Pinpoint the cell where the given text exists, returning its [x, y] midpoint coordinate. 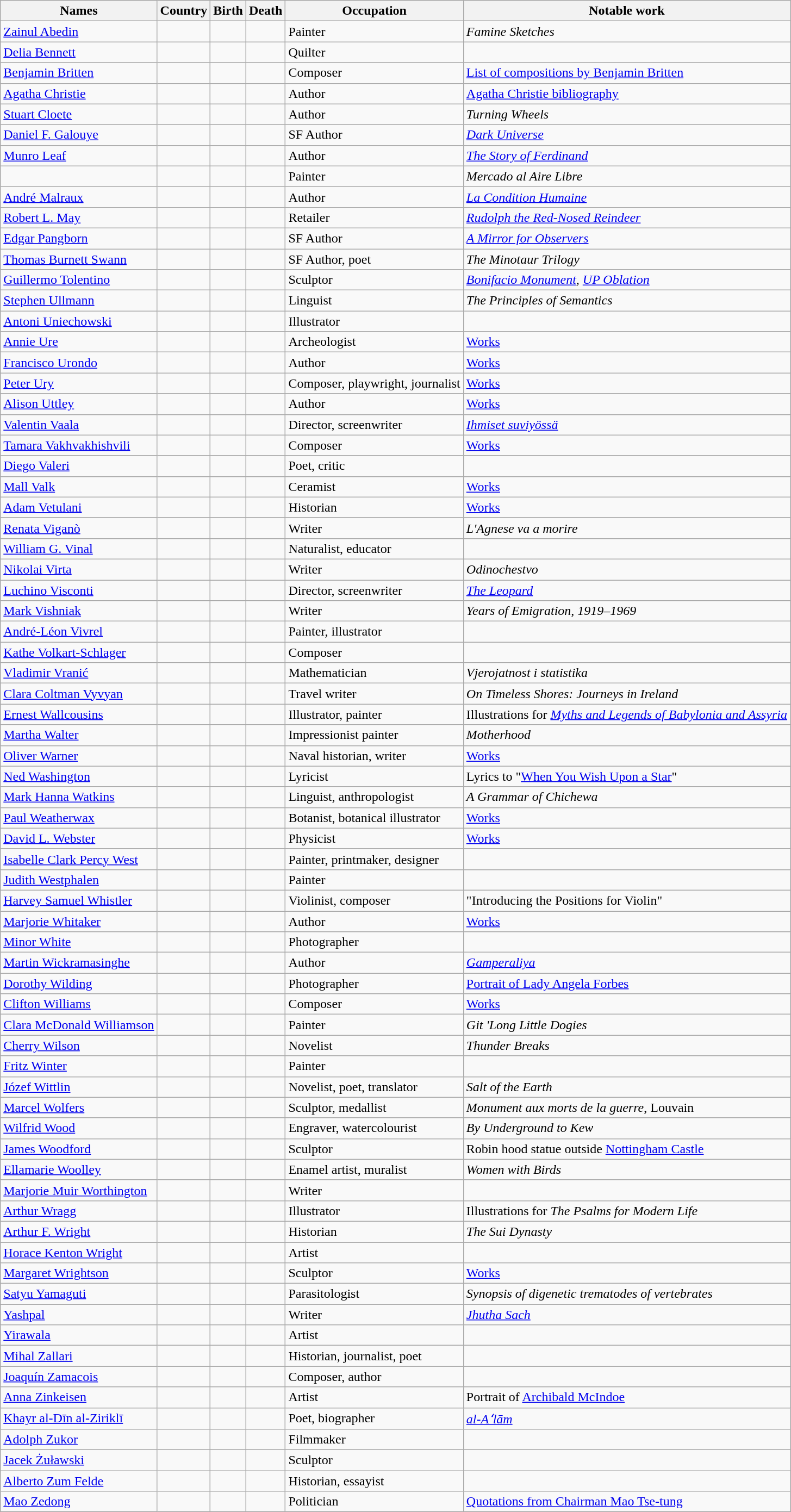
Mihal Zallari [79, 1356]
Engraver, watercolourist [374, 1128]
Stephen Ullmann [79, 301]
Historian, essayist [374, 1481]
al-Aʻlām [626, 1418]
Names [79, 11]
James Woodford [79, 1149]
Ned Washington [79, 776]
Quotations from Chairman Mao Tse-tung [626, 1502]
Mathematician [374, 673]
Travel writer [374, 694]
Delia Bennett [79, 52]
Poet, critic [374, 466]
Painter, illustrator [374, 632]
Git 'Long Little Dogies [626, 1025]
L'Agnese va a morire [626, 528]
Anna Zinkeisen [79, 1397]
Years of Emigration, 1919–1969 [626, 611]
Paul Weatherwax [79, 818]
Country [184, 11]
Impressionist painter [374, 735]
Illustrations for The Psalms for Modern Life [626, 1211]
Francisco Urondo [79, 363]
Benjamin Britten [79, 73]
The Leopard [626, 590]
Composer, author [374, 1377]
Bonifacio Monument, UP Oblation [626, 280]
Margaret Wrightson [79, 1273]
Motherhood [626, 735]
Isabelle Clark Percy West [79, 859]
Agatha Christie bibliography [626, 94]
Joaquín Zamacois [79, 1377]
Luchino Visconti [79, 590]
Mark Vishniak [79, 611]
Poet, biographer [374, 1418]
Birth [228, 11]
Death [266, 11]
Marjorie Whitaker [79, 922]
The Sui Dynasty [626, 1231]
Novelist [374, 1046]
By Underground to Kew [626, 1128]
The Minotaur Trilogy [626, 259]
Adam Vetulani [79, 507]
Mao Zedong [79, 1502]
Linguist [374, 301]
André-Léon Vivrel [79, 632]
Archeologist [374, 342]
Politician [374, 1502]
The Story of Ferdinand [626, 155]
Women with Birds [626, 1169]
Botanist, botanical illustrator [374, 818]
Vjerojatnost i statistika [626, 673]
Quilter [374, 52]
Dorothy Wilding [79, 984]
Linguist, anthropologist [374, 797]
Minor White [79, 942]
A Mirror for Observers [626, 238]
Khayr al-Dīn al-Ziriklī [79, 1418]
Nikolai Virta [79, 569]
Novelist, poet, translator [374, 1087]
Arthur F. Wright [79, 1231]
Robert L. May [79, 217]
Portrait of Lady Angela Forbes [626, 984]
Cherry Wilson [79, 1046]
Ellamarie Woolley [79, 1169]
Horace Kenton Wright [79, 1252]
Ceramist [374, 487]
Edgar Pangborn [79, 238]
Turning Wheels [626, 114]
Illustrations for Myths and Legends of Babylonia and Assyria [626, 714]
Filmmaker [374, 1440]
Alison Uttley [79, 404]
Mercado al Aire Libre [626, 176]
Enamel artist, muralist [374, 1169]
Martha Walter [79, 735]
La Condition Humaine [626, 197]
Daniel F. Galouye [79, 135]
Occupation [374, 11]
Gamperaliya [626, 963]
Historian, journalist, poet [374, 1356]
Agatha Christie [79, 94]
Sculptor, medallist [374, 1107]
Harvey Samuel Whistler [79, 900]
Rudolph the Red-Nosed Reindeer [626, 217]
Guillermo Tolentino [79, 280]
Monument aux morts de la guerre, Louvain [626, 1107]
SF Author, poet [374, 259]
Diego Valeri [79, 466]
A Grammar of Chichewa [626, 797]
Thunder Breaks [626, 1046]
Odinochestvo [626, 569]
Yashpal [79, 1315]
Naval historian, writer [374, 756]
Marcel Wolfers [79, 1107]
Józef Wittlin [79, 1087]
Tamara Vakhvakhishvili [79, 445]
Martin Wickramasinghe [79, 963]
Vladimir Vranić [79, 673]
David L. Webster [79, 838]
Ihmiset suviyössä [626, 425]
Thomas Burnett Swann [79, 259]
Portrait of Archibald McIndoe [626, 1397]
Fritz Winter [79, 1066]
Violinist, composer [374, 900]
Adolph Zukor [79, 1440]
Alberto Zum Felde [79, 1481]
Painter, printmaker, designer [374, 859]
Ernest Wallcousins [79, 714]
Physicist [374, 838]
Judith Westphalen [79, 880]
Robin hood statue outside Nottingham Castle [626, 1149]
William G. Vinal [79, 549]
Retailer [374, 217]
Annie Ure [79, 342]
Stuart Cloete [79, 114]
Marjorie Muir Worthington [79, 1190]
Clara Coltman Vyvyan [79, 694]
"Introducing the Positions for Violin" [626, 900]
On Timeless Shores: Journeys in Ireland [626, 694]
Jacek Żuławski [79, 1460]
Wilfrid Wood [79, 1128]
Munro Leaf [79, 155]
Valentin Vaala [79, 425]
Synopsis of digenetic trematodes of vertebrates [626, 1294]
André Malraux [79, 197]
Clara McDonald Williamson [79, 1025]
Yirawala [79, 1335]
Zainul Abedin [79, 32]
Mark Hanna Watkins [79, 797]
Peter Ury [79, 383]
Satyu Yamaguti [79, 1294]
Lyrics to "When You Wish Upon a Star" [626, 776]
Arthur Wragg [79, 1211]
Dark Universe [626, 135]
Famine Sketches [626, 32]
Clifton Williams [79, 1004]
Illustrator, painter [374, 714]
Jhutha Sach [626, 1315]
Oliver Warner [79, 756]
Lyricist [374, 776]
Kathe Volkart-Schlager [79, 652]
Salt of the Earth [626, 1087]
Naturalist, educator [374, 549]
The Principles of Semantics [626, 301]
Renata Viganò [79, 528]
List of compositions by Benjamin Britten [626, 73]
Antoni Uniechowski [79, 321]
Parasitologist [374, 1294]
Mall Valk [79, 487]
Composer, playwright, journalist [374, 383]
Notable work [626, 11]
